Identify which cell holds the provided text, then report its (x, y) central coordinate. 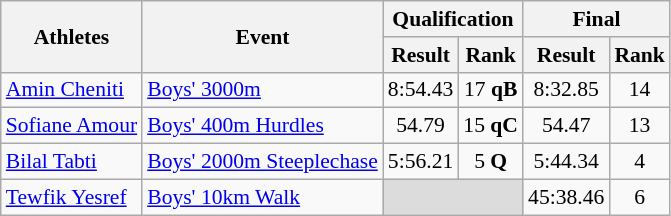
Event (262, 36)
54.47 (566, 126)
Sofiane Amour (72, 126)
Bilal Tabti (72, 162)
45:38.46 (566, 197)
5:56.21 (420, 162)
Final (596, 19)
17 qB (490, 90)
Amin Cheniti (72, 90)
Qualification (453, 19)
13 (640, 126)
6 (640, 197)
54.79 (420, 126)
8:32.85 (566, 90)
Boys' 3000m (262, 90)
14 (640, 90)
Athletes (72, 36)
8:54.43 (420, 90)
Tewfik Yesref (72, 197)
5 Q (490, 162)
Boys' 10km Walk (262, 197)
4 (640, 162)
15 qC (490, 126)
Boys' 2000m Steeplechase (262, 162)
Boys' 400m Hurdles (262, 126)
5:44.34 (566, 162)
